Search for the cell housing the specified text and yield its (x, y) center coordinate. 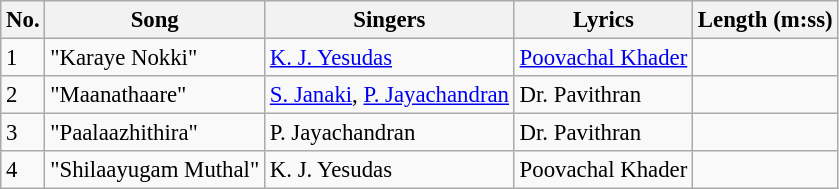
Lyrics (603, 20)
"Shilaayugam Muthal" (155, 170)
"Paalaazhithira" (155, 133)
Singers (390, 20)
3 (23, 133)
No. (23, 20)
1 (23, 58)
4 (23, 170)
"Maanathaare" (155, 95)
Length (m:ss) (766, 20)
2 (23, 95)
S. Janaki, P. Jayachandran (390, 95)
Song (155, 20)
"Karaye Nokki" (155, 58)
P. Jayachandran (390, 133)
